Locate the cell with the specified text and output its (x, y) center coordinate. 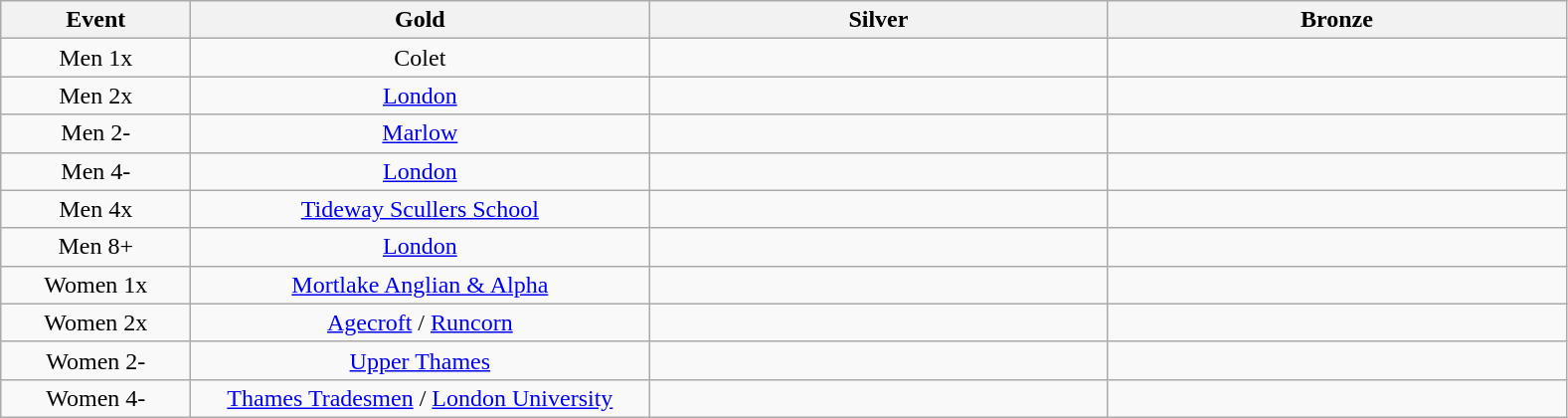
Men 4- (95, 171)
Upper Thames (420, 360)
Women 1x (95, 285)
Silver (879, 20)
Tideway Scullers School (420, 209)
Men 2- (95, 133)
Gold (420, 20)
Women 2- (95, 360)
Marlow (420, 133)
Bronze (1336, 20)
Colet (420, 58)
Men 4x (95, 209)
Thames Tradesmen / London University (420, 398)
Women 4- (95, 398)
Men 1x (95, 58)
Event (95, 20)
Mortlake Anglian & Alpha (420, 285)
Women 2x (95, 322)
Men 2x (95, 96)
Men 8+ (95, 247)
Agecroft / Runcorn (420, 322)
